Return the (X, Y) coordinate for the center point of the cell that contains the specified text.  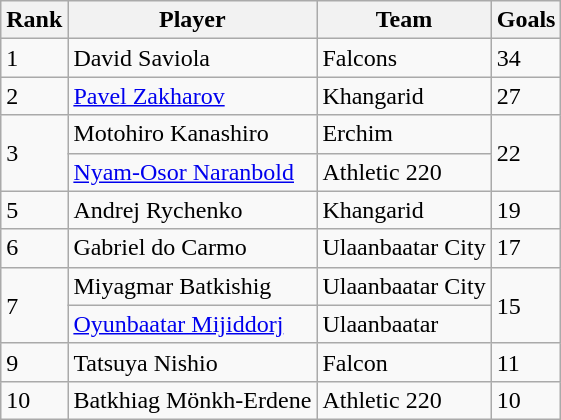
Goals (526, 20)
Oyunbaatar Mijiddorj (192, 324)
Rank (34, 20)
Pavel Zakharov (192, 96)
Motohiro Kanashiro (192, 134)
3 (34, 153)
Miyagmar Batkishig (192, 286)
Batkhiag Mönkh-Erdene (192, 400)
Gabriel do Carmo (192, 248)
Andrej Rychenko (192, 210)
9 (34, 362)
Team (404, 20)
Ulaanbaatar (404, 324)
2 (34, 96)
Tatsuya Nishio (192, 362)
27 (526, 96)
15 (526, 305)
Player (192, 20)
7 (34, 305)
19 (526, 210)
Falcons (404, 58)
22 (526, 153)
David Saviola (192, 58)
1 (34, 58)
34 (526, 58)
11 (526, 362)
17 (526, 248)
Falcon (404, 362)
6 (34, 248)
Erchim (404, 134)
5 (34, 210)
Nyam-Osor Naranbold (192, 172)
